For the text-containing cell, return its midpoint in (X, Y) coordinate format. 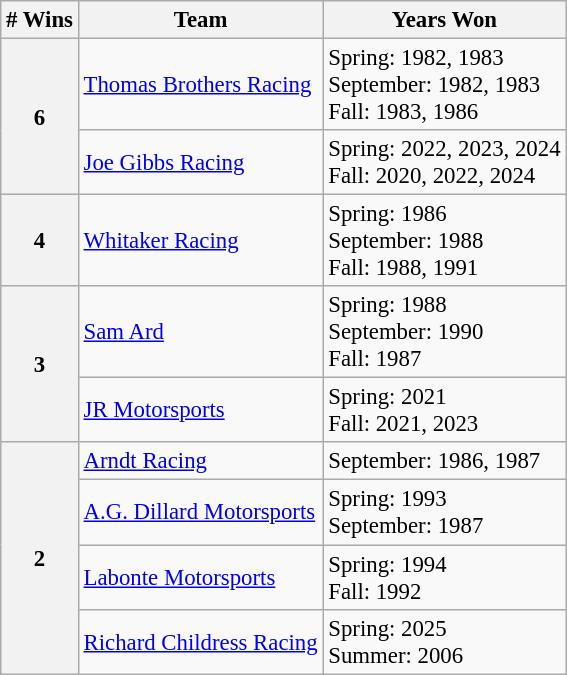
Spring: 1982, 1983September: 1982, 1983Fall: 1983, 1986 (444, 85)
Whitaker Racing (200, 241)
Spring: 2022, 2023, 2024Fall: 2020, 2022, 2024 (444, 162)
September: 1986, 1987 (444, 461)
2 (40, 558)
JR Motorsports (200, 410)
3 (40, 364)
A.G. Dillard Motorsports (200, 512)
4 (40, 241)
Labonte Motorsports (200, 578)
Spring: 1988September: 1990Fall: 1987 (444, 332)
Years Won (444, 20)
Spring: 2021Fall: 2021, 2023 (444, 410)
Sam Ard (200, 332)
# Wins (40, 20)
Team (200, 20)
Arndt Racing (200, 461)
Spring: 2025Summer: 2006 (444, 642)
Spring: 1986September: 1988Fall: 1988, 1991 (444, 241)
Spring: 1994Fall: 1992 (444, 578)
6 (40, 117)
Richard Childress Racing (200, 642)
Thomas Brothers Racing (200, 85)
Joe Gibbs Racing (200, 162)
Spring: 1993September: 1987 (444, 512)
